Pinpoint the cell where the given text exists, returning its (x, y) midpoint coordinate. 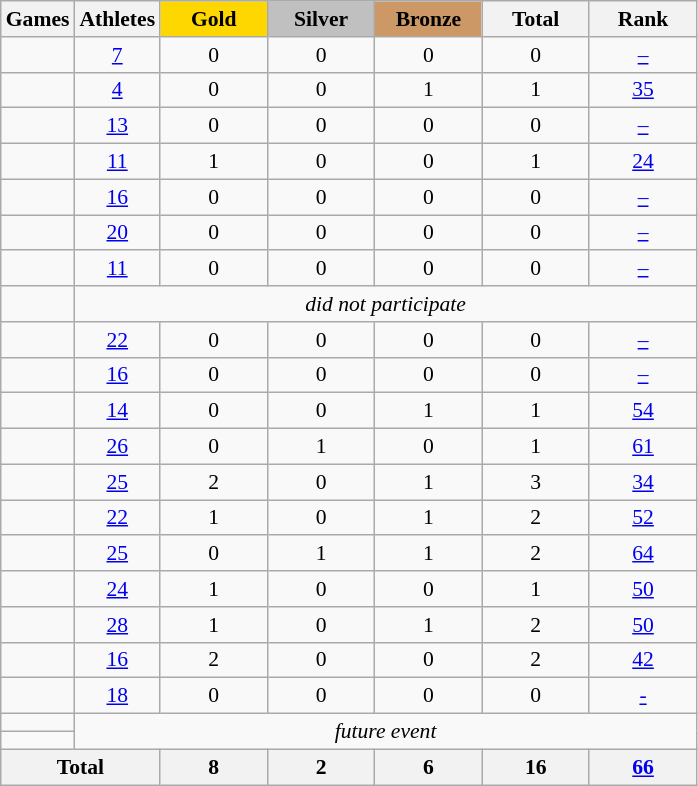
7 (117, 55)
18 (117, 696)
did not participate (385, 304)
Silver (320, 19)
42 (642, 660)
26 (117, 447)
66 (642, 767)
4 (117, 90)
Rank (642, 19)
8 (214, 767)
14 (117, 411)
future event (385, 732)
Athletes (117, 19)
3 (536, 482)
6 (428, 767)
34 (642, 482)
- (642, 696)
35 (642, 90)
54 (642, 411)
Gold (214, 19)
Games (38, 19)
Bronze (428, 19)
13 (117, 126)
64 (642, 554)
28 (117, 625)
61 (642, 447)
20 (117, 233)
52 (642, 518)
